Find where the given text appears and provide that cell's center as [X, Y] coordinate. 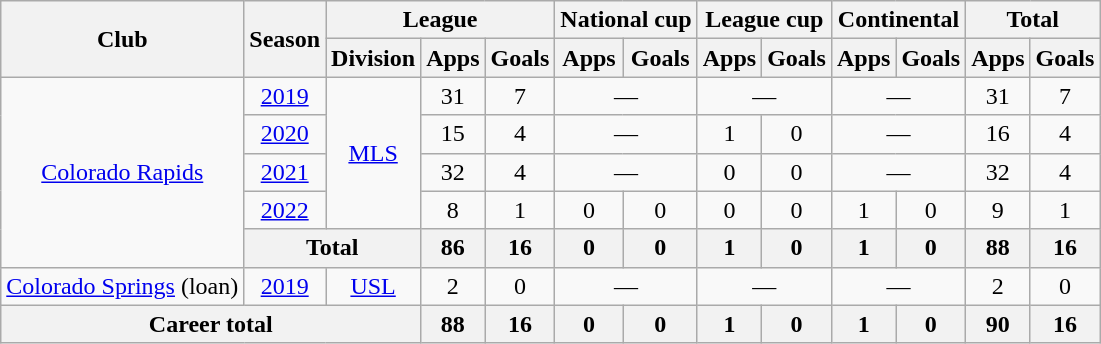
MLS [374, 153]
15 [453, 134]
9 [998, 210]
National cup [626, 20]
90 [998, 324]
USL [374, 286]
86 [453, 248]
Colorado Springs (loan) [122, 286]
Division [374, 58]
Career total [211, 324]
2020 [285, 134]
Club [122, 39]
Colorado Rapids [122, 172]
Continental [898, 20]
League cup [764, 20]
8 [453, 210]
2022 [285, 210]
Season [285, 39]
League [440, 20]
2021 [285, 172]
